Scan for the cell matching the given text and deliver its [X, Y] coordinate at center. 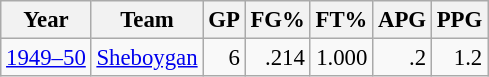
.214 [278, 58]
FT% [342, 20]
APG [402, 20]
1.000 [342, 58]
6 [224, 58]
FG% [278, 20]
1.2 [459, 58]
PPG [459, 20]
Year [46, 20]
GP [224, 20]
1949–50 [46, 58]
Sheboygan [147, 58]
Team [147, 20]
.2 [402, 58]
